Output the (X, Y) coordinate of the center of the cell containing the given text.  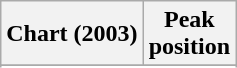
Peakposition (189, 34)
Chart (2003) (72, 34)
